Search for the cell housing the specified text and yield its [x, y] center coordinate. 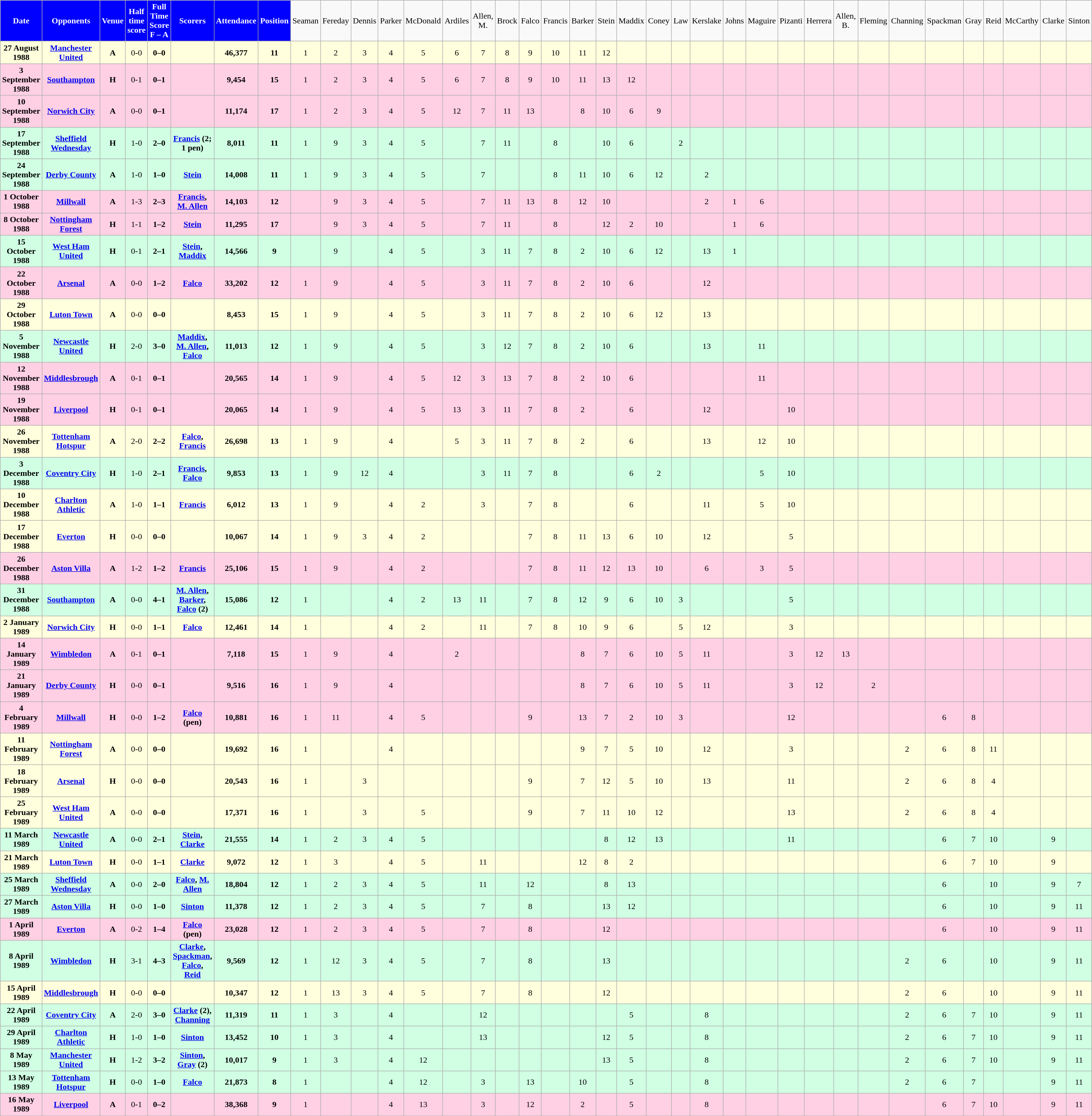
15 April 1989 [21, 992]
Parker [391, 21]
Full Time ScoreF – A [159, 21]
11,013 [236, 346]
8,011 [236, 143]
8 May 1989 [21, 1060]
1–4 [159, 929]
Maguire [762, 21]
M. Allen, Barker, Falco (2) [192, 600]
3-1 [136, 961]
Sinton, Gray (2) [192, 1060]
8 April 1989 [21, 961]
Dennis [364, 21]
17,371 [236, 812]
23,028 [236, 929]
17 September 1988 [21, 143]
9,072 [236, 862]
19,692 [236, 749]
Ardiles [457, 21]
Scorers [192, 21]
14,566 [236, 251]
20,065 [236, 410]
13 May 1989 [21, 1082]
Clarke, Spackman, Falco, Reid [192, 961]
Pizanti [791, 21]
0-2 [136, 929]
3 September 1988 [21, 80]
4–3 [159, 961]
10 September 1988 [21, 111]
Seaman [305, 21]
15,086 [236, 600]
Clarke (2), Channing [192, 1015]
Maddix [631, 21]
25,106 [236, 568]
1 October 1988 [21, 202]
31 December 1988 [21, 600]
14,008 [236, 175]
Spackman [944, 21]
22 October 1988 [21, 283]
11,295 [236, 224]
0–2 [159, 1105]
3 December 1988 [21, 473]
1-3 [136, 202]
24 September 1988 [21, 175]
22 April 1989 [21, 1015]
Fereday [336, 21]
Francis, M. Allen [192, 202]
11 March 1989 [21, 839]
Channing [907, 21]
27 March 1989 [21, 907]
Falco, M. Allen [192, 884]
5 November 1988 [21, 346]
Francis, Falco [192, 473]
Falco, Francis [192, 441]
3–2 [159, 1060]
Law [681, 21]
9,569 [236, 961]
Date [21, 21]
Half time score [136, 21]
16 May 1989 [21, 1105]
Maddix, M. Allen, Falco [192, 346]
15 October 1988 [21, 251]
38,368 [236, 1105]
25 February 1989 [21, 812]
8,453 [236, 314]
21,555 [236, 839]
Stein, Maddix [192, 251]
12 November 1988 [21, 378]
14 January 1989 [21, 654]
Johns [734, 21]
Francis (2; 1 pen) [192, 143]
21,873 [236, 1082]
2 January 1989 [21, 627]
46,377 [236, 52]
10 December 1988 [21, 505]
McCarthy [1022, 21]
10,067 [236, 536]
26 December 1988 [21, 568]
21 January 1989 [21, 686]
18,804 [236, 884]
Stein, Clarke [192, 839]
Brock [507, 21]
9,454 [236, 80]
11,378 [236, 907]
7,118 [236, 654]
10,881 [236, 717]
29 April 1989 [21, 1037]
1-1 [136, 224]
Herrera [819, 21]
29 October 1988 [21, 314]
17 December 1988 [21, 536]
Venue [113, 21]
Allen, B. [846, 21]
10,017 [236, 1060]
14,103 [236, 202]
McDonald [423, 21]
13,452 [236, 1037]
Allen, M. [483, 21]
Attendance [236, 21]
25 March 1989 [21, 884]
Gray [973, 21]
2–3 [159, 202]
11,174 [236, 111]
6,012 [236, 505]
Position [275, 21]
26,698 [236, 441]
Kerslake [707, 21]
10,347 [236, 992]
Barker [583, 21]
18 February 1989 [21, 781]
2–2 [159, 441]
9,853 [236, 473]
Reid [993, 21]
11,319 [236, 1015]
Fleming [874, 21]
27 August 1988 [21, 52]
Coney [659, 21]
20,565 [236, 378]
11 February 1989 [21, 749]
33,202 [236, 283]
4 February 1989 [21, 717]
20,543 [236, 781]
1 April 1989 [21, 929]
21 March 1989 [21, 862]
4–1 [159, 600]
19 November 1988 [21, 410]
26 November 1988 [21, 441]
Opponents [71, 21]
12,461 [236, 627]
8 October 1988 [21, 224]
9,516 [236, 686]
